Identify which cell holds the provided text, then report its (x, y) central coordinate. 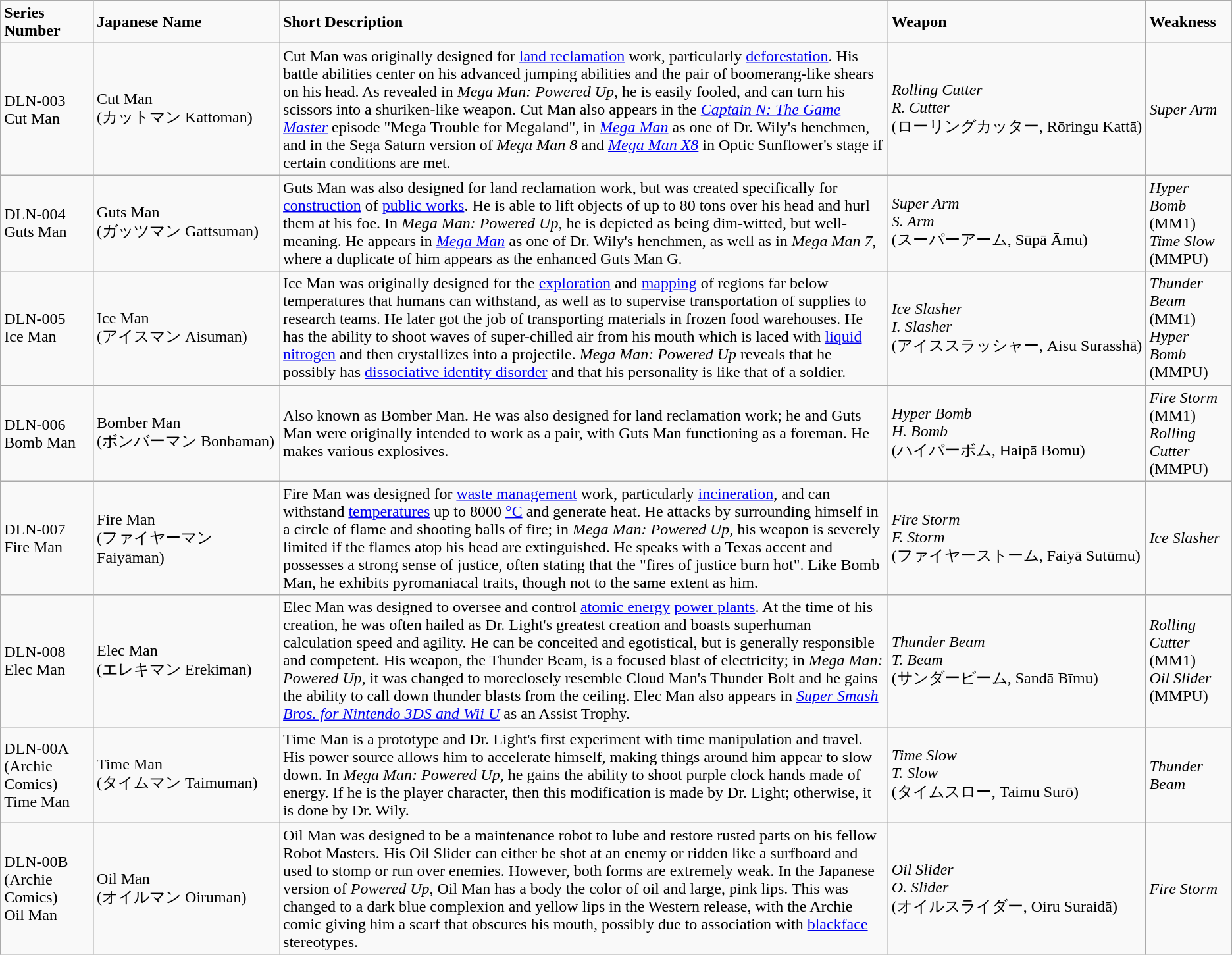
Fire Man(ファイヤーマン Faiyāman) (187, 538)
Hyper Bomb (MM1) Time Slow (MMPU) (1189, 223)
Weapon (1017, 22)
Oil Man(オイルマン Oiruman) (187, 889)
Weakness (1189, 22)
Bomber Man(ボンバーマン Bonbaman) (187, 433)
Ice SlasherI. Slasher (アイススラッシャー, Aisu Surasshā) (1017, 328)
Ice Slasher (1189, 538)
Fire StormF. Storm (ファイヤーストーム, Faiyā Sutūmu) (1017, 538)
Japanese Name (187, 22)
Oil SliderO. Slider (オイルスライダー, Oiru Suraidā) (1017, 889)
Fire Storm (MM1) Rolling Cutter (MMPU) (1189, 433)
Elec Man(エレキマン Erekiman) (187, 661)
Thunder BeamT. Beam (サンダービーム, Sandā Bīmu) (1017, 661)
Hyper BombH. Bomb (ハイパーボム, Haipā Bomu) (1017, 433)
DLN-007Fire Man (47, 538)
Series Number (47, 22)
Super ArmS. Arm (スーパーアーム, Sūpā Āmu) (1017, 223)
Rolling CutterR. Cutter (ローリングカッター, Rōringu Kattā) (1017, 109)
Ice Man(アイスマン Aisuman) (187, 328)
Time Man(タイムマン Taimuman) (187, 775)
Time SlowT. Slow (タイムスロー, Taimu Surō) (1017, 775)
DLN-008Elec Man (47, 661)
Thunder Beam (1189, 775)
DLN-004Guts Man (47, 223)
Rolling Cutter (MM1) Oil Slider (MMPU) (1189, 661)
Cut Man(カットマン Kattoman) (187, 109)
DLN-00A (Archie Comics)Time Man (47, 775)
Short Description (584, 22)
DLN-006Bomb Man (47, 433)
DLN-005Ice Man (47, 328)
Thunder Beam (MM1) Hyper Bomb (MMPU) (1189, 328)
Super Arm (1189, 109)
DLN-00B (Archie Comics)Oil Man (47, 889)
Fire Storm (1189, 889)
DLN-003Cut Man (47, 109)
Guts Man(ガッツマン Gattsuman) (187, 223)
